Identify which cell holds the provided text, then report its (X, Y) central coordinate. 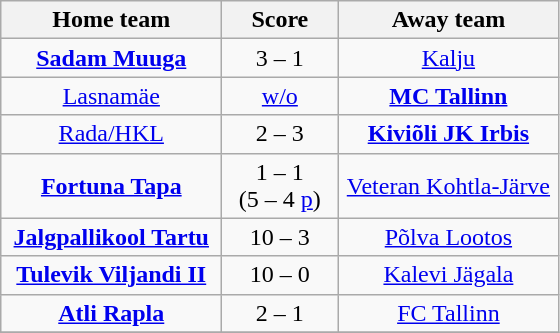
Away team (448, 20)
Score (280, 20)
10 – 3 (280, 237)
Kalevi Jägala (448, 275)
Kalju (448, 58)
MC Tallinn (448, 96)
10 – 0 (280, 275)
Jalgpallikool Tartu (112, 237)
1 – 1 (5 – 4 p) (280, 186)
Põlva Lootos (448, 237)
Sadam Muuga (112, 58)
FC Tallinn (448, 313)
2 – 1 (280, 313)
Kiviõli JK Irbis (448, 134)
Fortuna Tapa (112, 186)
Home team (112, 20)
Atli Rapla (112, 313)
Rada/HKL (112, 134)
Lasnamäe (112, 96)
Veteran Kohtla-Järve (448, 186)
2 – 3 (280, 134)
w/o (280, 96)
3 – 1 (280, 58)
Tulevik Viljandi II (112, 275)
